Output the [x, y] coordinate of the center of the cell containing the given text.  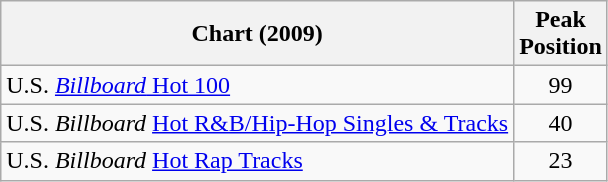
U.S. Billboard Hot R&B/Hip-Hop Singles & Tracks [258, 123]
U.S. Billboard Hot 100 [258, 85]
Chart (2009) [258, 34]
40 [561, 123]
99 [561, 85]
PeakPosition [561, 34]
U.S. Billboard Hot Rap Tracks [258, 161]
23 [561, 161]
